Extract the (X, Y) coordinate from the center of the cell holding the provided text.  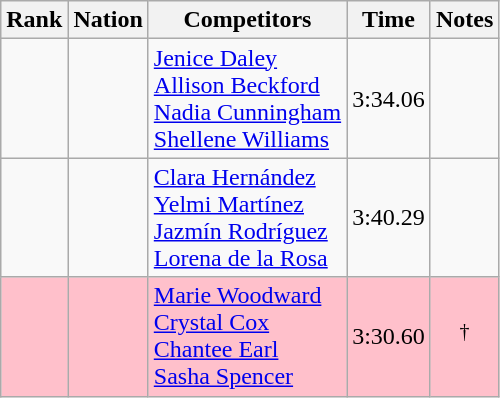
3:30.60 (389, 336)
3:34.06 (389, 98)
† (464, 336)
Jenice DaleyAllison BeckfordNadia CunninghamShellene Williams (247, 98)
3:40.29 (389, 218)
Notes (464, 20)
Time (389, 20)
Nation (108, 20)
Clara HernándezYelmi MartínezJazmín RodríguezLorena de la Rosa (247, 218)
Rank (34, 20)
Marie WoodwardCrystal CoxChantee EarlSasha Spencer (247, 336)
Competitors (247, 20)
